Capture the cell that displays the provided text and extract its (X, Y) central coordinate. 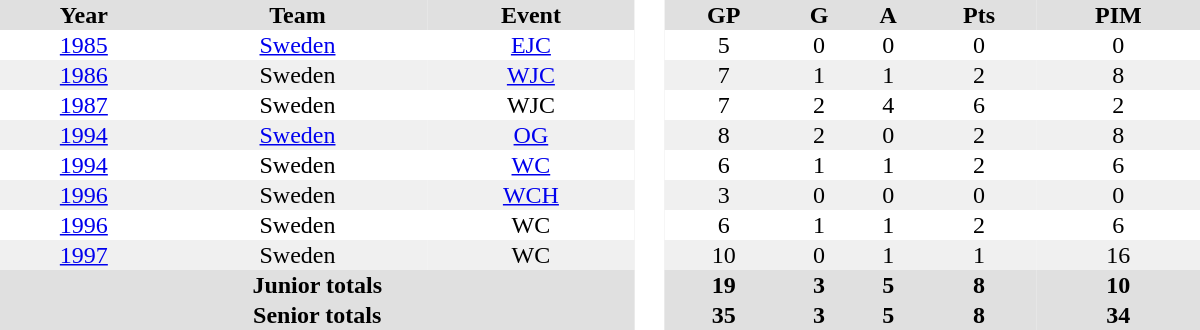
A (888, 15)
Senior totals (317, 315)
4 (888, 105)
1986 (84, 75)
PIM (1118, 15)
G (818, 15)
WCH (530, 195)
Event (530, 15)
34 (1118, 315)
19 (724, 285)
1997 (84, 255)
16 (1118, 255)
GP (724, 15)
OG (530, 135)
35 (724, 315)
1985 (84, 45)
Junior totals (317, 285)
Year (84, 15)
EJC (530, 45)
1987 (84, 105)
Pts (980, 15)
Team (298, 15)
